Pinpoint the cell where the given text exists, returning its (X, Y) midpoint coordinate. 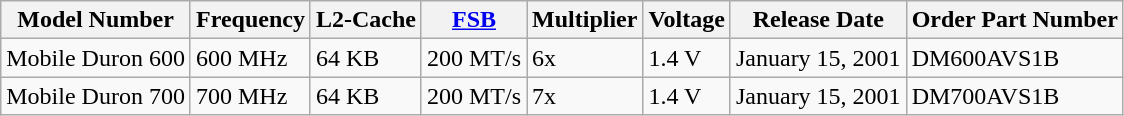
FSB (474, 20)
Mobile Duron 700 (96, 96)
7x (585, 96)
DM600AVS1B (1014, 58)
700 MHz (250, 96)
600 MHz (250, 58)
6x (585, 58)
L2-Cache (366, 20)
Release Date (818, 20)
Model Number (96, 20)
Voltage (687, 20)
Multiplier (585, 20)
Frequency (250, 20)
Order Part Number (1014, 20)
DM700AVS1B (1014, 96)
Mobile Duron 600 (96, 58)
